Scan for the cell matching the given text and deliver its (x, y) coordinate at center. 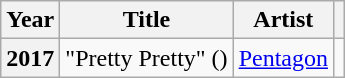
Pentagon (283, 58)
Title (146, 20)
Artist (283, 20)
2017 (30, 58)
"Pretty Pretty" () (146, 58)
Year (30, 20)
